Capture the cell that displays the provided text and extract its [x, y] central coordinate. 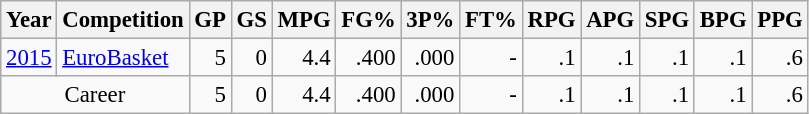
PPG [780, 20]
FG% [368, 20]
Competition [123, 20]
EuroBasket [123, 58]
2015 [29, 58]
MPG [304, 20]
FT% [492, 20]
Career [95, 95]
GS [252, 20]
SPG [668, 20]
3P% [430, 20]
Year [29, 20]
BPG [722, 20]
RPG [552, 20]
APG [610, 20]
GP [210, 20]
